Find where the given text appears and provide that cell's center as [X, Y] coordinate. 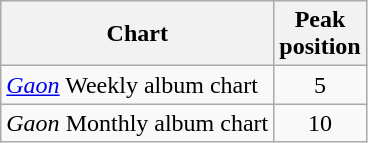
Gaon Monthly album chart [138, 123]
5 [320, 85]
Peakposition [320, 34]
Gaon Weekly album chart [138, 85]
Chart [138, 34]
10 [320, 123]
